For the text-containing cell, return its midpoint in (X, Y) coordinate format. 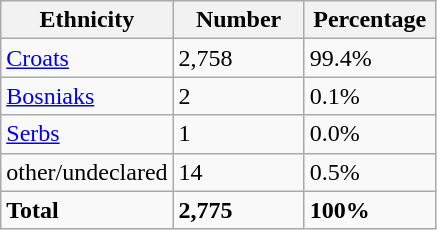
other/undeclared (87, 172)
14 (238, 172)
Ethnicity (87, 20)
1 (238, 134)
2,775 (238, 210)
Croats (87, 58)
Percentage (370, 20)
Serbs (87, 134)
100% (370, 210)
0.1% (370, 96)
Bosniaks (87, 96)
99.4% (370, 58)
0.0% (370, 134)
Total (87, 210)
Number (238, 20)
0.5% (370, 172)
2,758 (238, 58)
2 (238, 96)
